Search for the cell housing the specified text and yield its [X, Y] center coordinate. 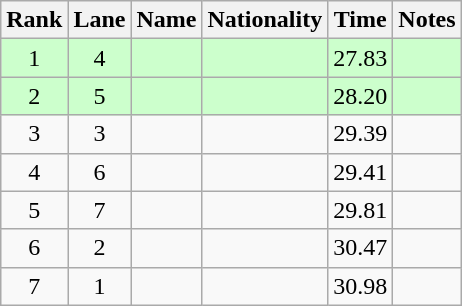
28.20 [360, 96]
Rank [34, 20]
27.83 [360, 58]
29.41 [360, 172]
29.39 [360, 134]
Name [166, 20]
30.47 [360, 248]
Nationality [265, 20]
29.81 [360, 210]
30.98 [360, 286]
Lane [100, 20]
Time [360, 20]
Notes [427, 20]
